Locate the cell with the specified text and output its (x, y) center coordinate. 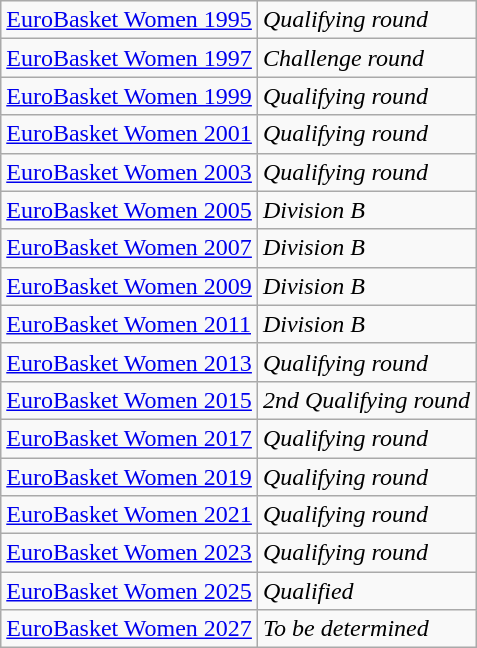
EuroBasket Women 1999 (130, 96)
EuroBasket Women 1995 (130, 20)
EuroBasket Women 2003 (130, 172)
To be determined (366, 629)
EuroBasket Women 2017 (130, 438)
2nd Qualifying round (366, 400)
EuroBasket Women 2009 (130, 286)
EuroBasket Women 2015 (130, 400)
EuroBasket Women 2025 (130, 591)
EuroBasket Women 2019 (130, 477)
Challenge round (366, 58)
EuroBasket Women 2023 (130, 553)
EuroBasket Women 2013 (130, 362)
EuroBasket Women 2001 (130, 134)
EuroBasket Women 2007 (130, 248)
Qualified (366, 591)
EuroBasket Women 2021 (130, 515)
EuroBasket Women 2011 (130, 324)
EuroBasket Women 1997 (130, 58)
EuroBasket Women 2005 (130, 210)
EuroBasket Women 2027 (130, 629)
